Search for the cell housing the specified text and yield its [x, y] center coordinate. 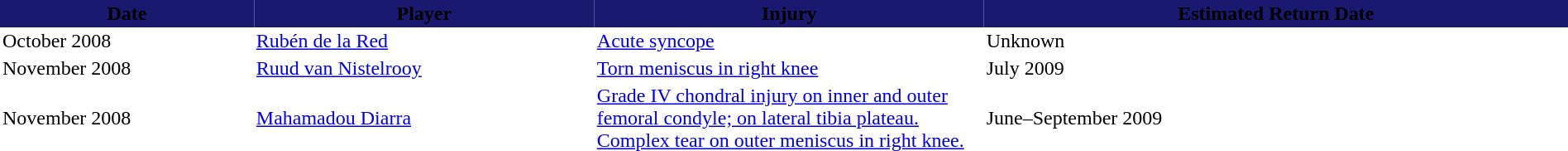
Date [127, 13]
Estimated Return Date [1276, 13]
Torn meniscus in right knee [789, 68]
Acute syncope [789, 41]
Injury [789, 13]
Rubén de la Red [424, 41]
July 2009 [1276, 68]
Unknown [1276, 41]
Player [424, 13]
Ruud van Nistelrooy [424, 68]
November 2008 [127, 68]
October 2008 [127, 41]
